Return (X, Y) of the center of cell containing provided text 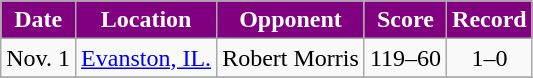
Record (490, 20)
Date (38, 20)
1–0 (490, 58)
Nov. 1 (38, 58)
Evanston, IL. (146, 58)
Location (146, 20)
Robert Morris (291, 58)
Score (405, 20)
Opponent (291, 20)
119–60 (405, 58)
